Determine the (x, y) coordinate at the center of the cell enclosing the given text.  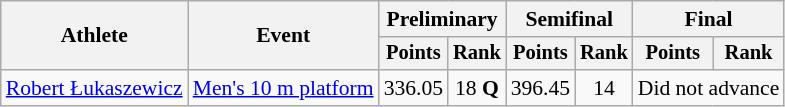
Event (284, 36)
336.05 (414, 88)
Semifinal (570, 19)
Did not advance (709, 88)
Preliminary (442, 19)
396.45 (540, 88)
Final (709, 19)
Men's 10 m platform (284, 88)
18 Q (477, 88)
Robert Łukaszewicz (94, 88)
14 (604, 88)
Athlete (94, 36)
